Locate the cell with the specified text and output its [X, Y] center coordinate. 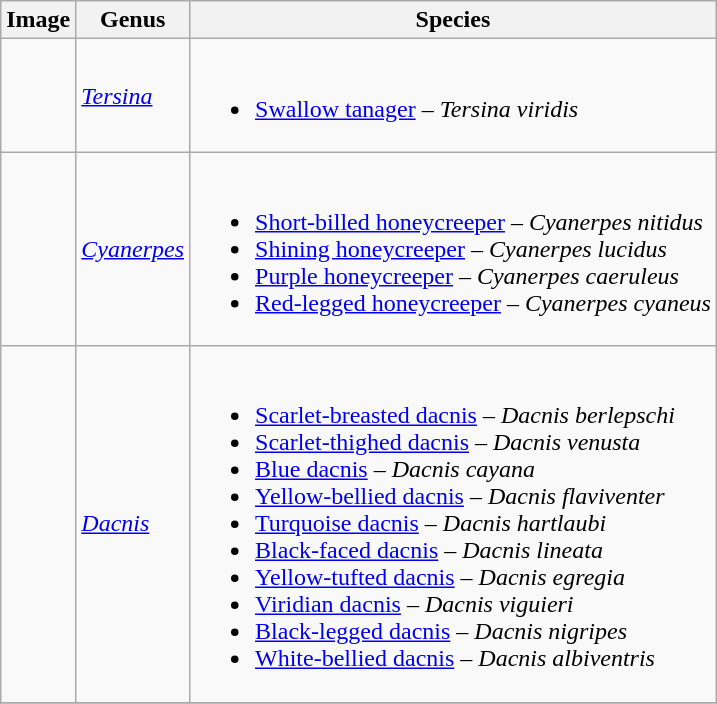
Tersina [133, 96]
Dacnis [133, 524]
Swallow tanager – Tersina viridis [454, 96]
Species [454, 20]
Image [38, 20]
Genus [133, 20]
Cyanerpes [133, 249]
